From the cell containing the given text, extract its center point as (x, y) coordinate. 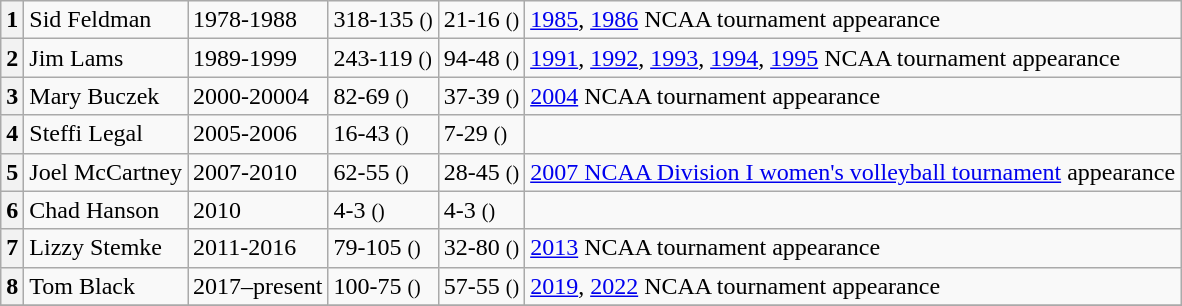
2011-2016 (258, 248)
2007-2010 (258, 172)
1985, 1986 NCAA tournament appearance (853, 20)
28-45 () (481, 172)
82-69 () (383, 96)
79-105 () (383, 248)
Sid Feldman (106, 20)
2 (12, 58)
94-48 () (481, 58)
37-39 () (481, 96)
100-75 () (383, 286)
Jim Lams (106, 58)
5 (12, 172)
7-29 () (481, 134)
2013 NCAA tournament appearance (853, 248)
Mary Buczek (106, 96)
Lizzy Stemke (106, 248)
21-16 () (481, 20)
32-80 () (481, 248)
Steffi Legal (106, 134)
2000-20004 (258, 96)
2007 NCAA Division I women's volleyball tournament appearance (853, 172)
2010 (258, 210)
57-55 () (481, 286)
62-55 () (383, 172)
8 (12, 286)
1991, 1992, 1993, 1994, 1995 NCAA tournament appearance (853, 58)
1989-1999 (258, 58)
318-135 () (383, 20)
16-43 () (383, 134)
2005-2006 (258, 134)
1978-1988 (258, 20)
3 (12, 96)
2017–present (258, 286)
2019, 2022 NCAA tournament appearance (853, 286)
2004 NCAA tournament appearance (853, 96)
Chad Hanson (106, 210)
7 (12, 248)
4 (12, 134)
1 (12, 20)
243-119 () (383, 58)
Tom Black (106, 286)
Joel McCartney (106, 172)
6 (12, 210)
